Pinpoint the cell where the given text exists, returning its [x, y] midpoint coordinate. 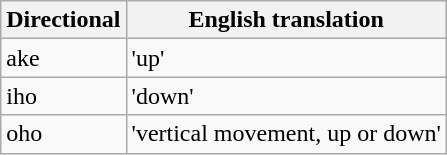
iho [64, 96]
Directional [64, 20]
'up' [286, 58]
English translation [286, 20]
'vertical movement, up or down' [286, 134]
'down' [286, 96]
oho [64, 134]
ake [64, 58]
